Provide the [x, y] coordinate of the cell's center where the given text is located.  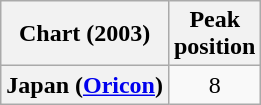
8 [214, 85]
Peakposition [214, 34]
Chart (2003) [85, 34]
Japan (Oricon) [85, 85]
